Capture the cell that displays the provided text and extract its [x, y] central coordinate. 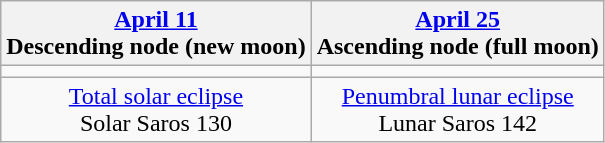
Penumbral lunar eclipseLunar Saros 142 [458, 110]
April 11Descending node (new moon) [156, 34]
Total solar eclipseSolar Saros 130 [156, 110]
April 25Ascending node (full moon) [458, 34]
